Detect which cell encompasses the target text, then output its (X, Y) center coordinate. 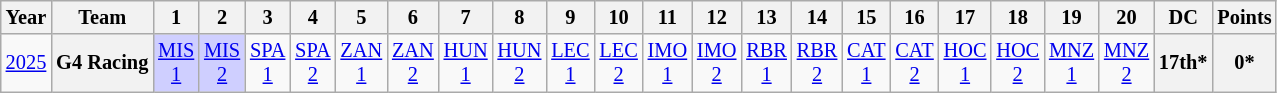
HUN1 (466, 63)
CAT1 (866, 63)
ZAN1 (361, 63)
DC (1183, 17)
4 (312, 17)
CAT2 (914, 63)
Year (26, 17)
MIS1 (176, 63)
MIS2 (222, 63)
SPA2 (312, 63)
IMO2 (716, 63)
2 (222, 17)
1 (176, 17)
9 (570, 17)
HOC1 (966, 63)
18 (1018, 17)
16 (914, 17)
6 (413, 17)
13 (766, 17)
Points (1244, 17)
HOC2 (1018, 63)
ZAN2 (413, 63)
20 (1126, 17)
10 (619, 17)
SPA1 (268, 63)
17 (966, 17)
2025 (26, 63)
IMO1 (668, 63)
G4 Racing (102, 63)
7 (466, 17)
3 (268, 17)
LEC1 (570, 63)
19 (1072, 17)
12 (716, 17)
17th* (1183, 63)
LEC2 (619, 63)
11 (668, 17)
8 (519, 17)
5 (361, 17)
HUN2 (519, 63)
14 (817, 17)
MNZ2 (1126, 63)
0* (1244, 63)
RBR1 (766, 63)
Team (102, 17)
15 (866, 17)
MNZ1 (1072, 63)
RBR2 (817, 63)
